Return the [X, Y] coordinate for the center point of the cell that contains the specified text.  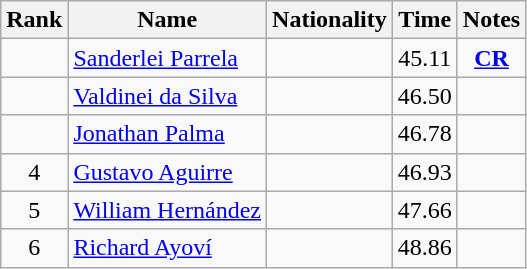
Name [168, 20]
46.50 [424, 96]
Time [424, 20]
5 [34, 210]
Rank [34, 20]
6 [34, 248]
Nationality [330, 20]
46.78 [424, 134]
Valdinei da Silva [168, 96]
CR [491, 58]
Sanderlei Parrela [168, 58]
48.86 [424, 248]
45.11 [424, 58]
Richard Ayoví [168, 248]
Notes [491, 20]
47.66 [424, 210]
Jonathan Palma [168, 134]
Gustavo Aguirre [168, 172]
4 [34, 172]
William Hernández [168, 210]
46.93 [424, 172]
